Output the [X, Y] coordinate of the center of the cell containing the given text.  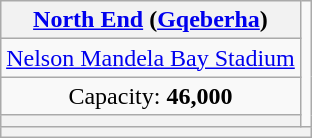
Nelson Mandela Bay Stadium [151, 58]
North End (Gqeberha) [151, 20]
Capacity: 46,000 [151, 96]
